Locate the cell with the specified text and output its [x, y] center coordinate. 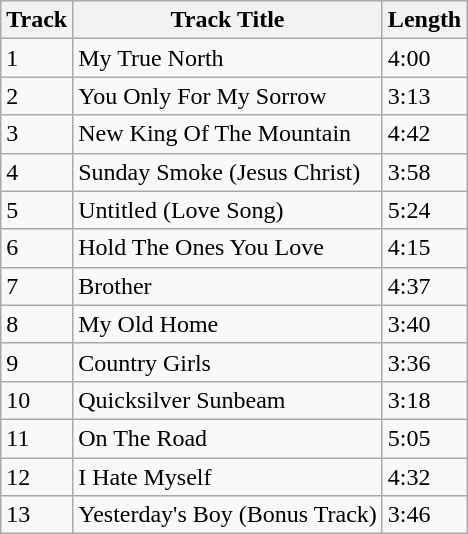
3:36 [424, 362]
Length [424, 20]
Hold The Ones You Love [228, 248]
Untitled (Love Song) [228, 210]
Track [37, 20]
3 [37, 134]
6 [37, 248]
On The Road [228, 438]
12 [37, 477]
7 [37, 286]
5:24 [424, 210]
Brother [228, 286]
13 [37, 515]
4:15 [424, 248]
3:13 [424, 96]
I Hate Myself [228, 477]
9 [37, 362]
10 [37, 400]
2 [37, 96]
11 [37, 438]
8 [37, 324]
Track Title [228, 20]
4:00 [424, 58]
My True North [228, 58]
Country Girls [228, 362]
5 [37, 210]
My Old Home [228, 324]
4 [37, 172]
3:40 [424, 324]
3:46 [424, 515]
3:18 [424, 400]
3:58 [424, 172]
You Only For My Sorrow [228, 96]
5:05 [424, 438]
Yesterday's Boy (Bonus Track) [228, 515]
Sunday Smoke (Jesus Christ) [228, 172]
1 [37, 58]
4:37 [424, 286]
Quicksilver Sunbeam [228, 400]
4:32 [424, 477]
4:42 [424, 134]
New King Of The Mountain [228, 134]
